Identify which cell holds the provided text, then report its [x, y] central coordinate. 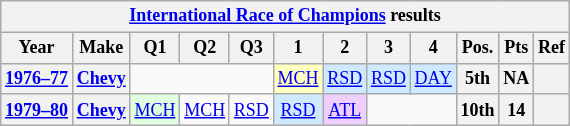
Q2 [205, 48]
Q3 [251, 48]
4 [433, 48]
10th [478, 110]
1 [298, 48]
14 [516, 110]
Pos. [478, 48]
Q1 [155, 48]
2 [345, 48]
Ref [552, 48]
Pts [516, 48]
1979–80 [37, 110]
Year [37, 48]
DAY [433, 78]
Make [101, 48]
5th [478, 78]
International Race of Champions results [286, 16]
NA [516, 78]
1976–77 [37, 78]
ATL [345, 110]
3 [389, 48]
